Identify which cell holds the provided text, then report its [x, y] central coordinate. 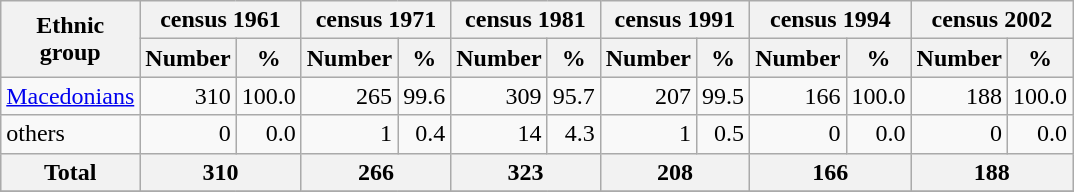
census 1971 [376, 20]
14 [499, 134]
census 1961 [220, 20]
208 [674, 172]
207 [648, 96]
Ethnicgroup [70, 39]
census 2002 [992, 20]
265 [349, 96]
0.5 [724, 134]
others [70, 134]
99.6 [424, 96]
census 1991 [674, 20]
0.4 [424, 134]
Total [70, 172]
266 [376, 172]
census 1981 [526, 20]
4.3 [574, 134]
99.5 [724, 96]
323 [526, 172]
309 [499, 96]
95.7 [574, 96]
census 1994 [830, 20]
Macedonians [70, 96]
